Search for the cell housing the specified text and yield its (x, y) center coordinate. 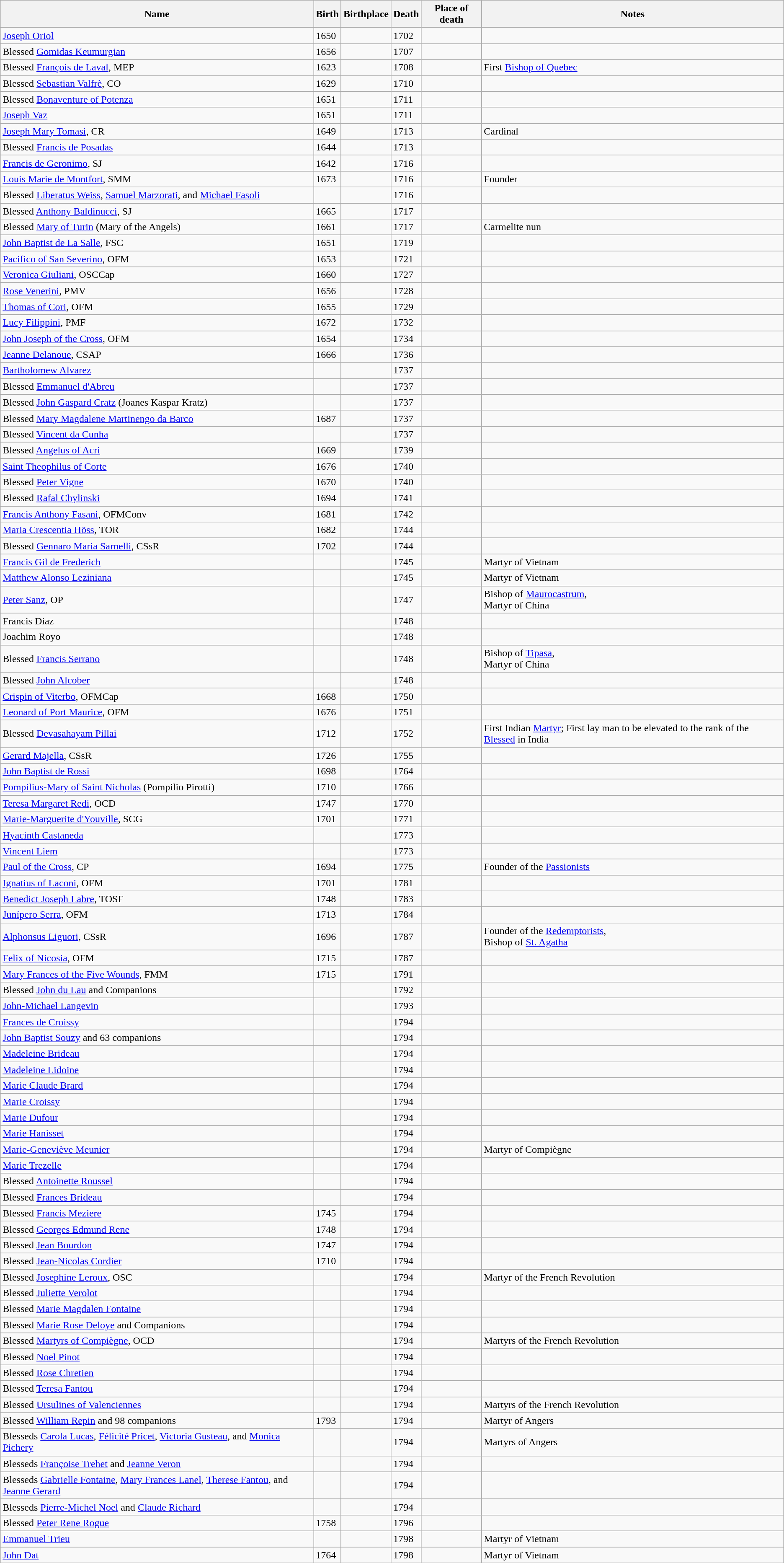
1721 (406, 259)
Blessed Frances Brideau (157, 1197)
1672 (328, 323)
Peter Sanz, OP (157, 599)
John Baptist de Rossi (157, 771)
1775 (406, 867)
Blessed William Repin and 98 companions (157, 1421)
1726 (328, 756)
Junípero Serra, OFM (157, 915)
1728 (406, 291)
Martyr of Angers (632, 1421)
1781 (406, 883)
John Baptist Souzy and 63 companions (157, 1038)
Martyr of Compiègne (632, 1149)
Felix of Nicosia, OFM (157, 958)
Blessed Anthony Baldinucci, SJ (157, 211)
Name (157, 14)
Veronica Giuliani, OSCCap (157, 275)
Carmelite nun (632, 227)
1791 (406, 974)
1755 (406, 756)
Mary Frances of the Five Wounds, FMM (157, 974)
1653 (328, 259)
Blessed Rafal Chylinski (157, 498)
Benedict Joseph Labre, TOSF (157, 899)
Bishop of Maurocastrum,Martyr of China (632, 599)
1682 (328, 530)
Blessed Antoinette Roussel (157, 1181)
Crispin of Viterbo, OFMCap (157, 696)
Birthplace (366, 14)
Teresa Margaret Redi, OCD (157, 803)
Blessed Angelus of Acri (157, 450)
1687 (328, 418)
1792 (406, 990)
Cardinal (632, 131)
Blessed Martyrs of Compiègne, OCD (157, 1341)
Founder of the Passionists (632, 867)
1708 (406, 67)
1669 (328, 450)
Blessed Francis Serrano (157, 659)
Blessed Peter Vigne (157, 482)
Madeleine Brideau (157, 1054)
John Dat (157, 1555)
Marie-Geneviève Meunier (157, 1149)
Louis Marie de Montfort, SMM (157, 179)
Blessed Devasahayam Pillai (157, 733)
Madeleine Lidoine (157, 1070)
Marie-Marguerite d'Youville, SCG (157, 819)
1729 (406, 307)
Blesseds Françoise Trehet and Jeanne Veron (157, 1464)
1644 (328, 147)
Blessed Ursulines of Valenciennes (157, 1405)
Joseph Vaz (157, 115)
Blessed Teresa Fantou (157, 1389)
Francis Gil de Frederich (157, 562)
1736 (406, 355)
Francis Diaz (157, 621)
Joachim Royo (157, 637)
Marie Hanisset (157, 1133)
Marie Dufour (157, 1118)
1727 (406, 275)
1665 (328, 211)
Francis Anthony Fasani, OFMConv (157, 514)
1741 (406, 498)
Jeanne Delanoue, CSAP (157, 355)
Emmanuel Trieu (157, 1539)
Martyrs of Angers (632, 1442)
Blessed Francis de Posadas (157, 147)
Hyacinth Castaneda (157, 835)
Joseph Mary Tomasi, CR (157, 131)
1771 (406, 819)
1654 (328, 339)
1758 (328, 1523)
Blessed Mary Magdalene Martinengo da Barco (157, 418)
Marie Croissy (157, 1102)
1783 (406, 899)
1712 (328, 733)
Blesseds Gabrielle Fontaine, Mary Frances Lanel, Therese Fantou, and Jeanne Gerard (157, 1485)
Blessed Peter Rene Rogue (157, 1523)
Bartholomew Alvarez (157, 370)
John Baptist de La Salle, FSC (157, 243)
Birth (328, 14)
Blessed François de Laval, MEP (157, 67)
Blessed Noel Pinot (157, 1357)
Blessed Juliette Verolot (157, 1293)
1655 (328, 307)
Blessed Francis Meziere (157, 1213)
1751 (406, 712)
Rose Venerini, PMV (157, 291)
Blessed Liberatus Weiss, Samuel Marzorati, and Michael Fasoli (157, 195)
1696 (328, 936)
1742 (406, 514)
Blessed Emmanuel d'Abreu (157, 386)
1661 (328, 227)
Founder (632, 179)
First Indian Martyr; First lay man to be elevated to the rank of the Blessed in India (632, 733)
Blessed Vincent da Cunha (157, 434)
First Bishop of Quebec (632, 67)
1770 (406, 803)
Blessed Gomidas Keumurgian (157, 52)
Marie Trezelle (157, 1165)
Bishop of Tipasa,Martyr of China (632, 659)
Pacifico of San Severino, OFM (157, 259)
Ignatius of Laconi, OFM (157, 883)
Matthew Alonso Leziniana (157, 578)
Thomas of Cori, OFM (157, 307)
Blessed Josephine Leroux, OSC (157, 1277)
Alphonsus Liguori, CSsR (157, 936)
Blessed Jean Bourdon (157, 1245)
1670 (328, 482)
Blesseds Pierre-Michel Noel and Claude Richard (157, 1507)
Blesseds Carola Lucas, Félicité Pricet, Victoria Gusteau, and Monica Pichery (157, 1442)
John Joseph of the Cross, OFM (157, 339)
1707 (406, 52)
1660 (328, 275)
Founder of the Redemptorists,Bishop of St. Agatha (632, 936)
Martyr of the French Revolution (632, 1277)
1642 (328, 163)
1666 (328, 355)
1668 (328, 696)
Maria Crescentia Höss, TOR (157, 530)
Notes (632, 14)
Saint Theophilus of Corte (157, 466)
Blessed Mary of Turin (Mary of the Angels) (157, 227)
Blessed Marie Magdalen Fontaine (157, 1309)
Frances de Croissy (157, 1022)
1734 (406, 339)
1784 (406, 915)
1650 (328, 36)
1673 (328, 179)
Blessed Rose Chretien (157, 1373)
1681 (328, 514)
Joseph Oriol (157, 36)
Blessed Bonaventure of Potenza (157, 99)
Blessed Gennaro Maria Sarnelli, CSsR (157, 546)
Blessed John du Lau and Companions (157, 990)
Gerard Majella, CSsR (157, 756)
1629 (328, 83)
1750 (406, 696)
Marie Claude Brard (157, 1086)
Leonard of Port Maurice, OFM (157, 712)
1732 (406, 323)
1649 (328, 131)
Francis de Geronimo, SJ (157, 163)
1719 (406, 243)
1698 (328, 771)
Place of death (451, 14)
John-Michael Langevin (157, 1006)
Death (406, 14)
Blessed Marie Rose Deloye and Companions (157, 1325)
1752 (406, 733)
Blessed John Alcober (157, 680)
1766 (406, 787)
Blessed Sebastian Valfrè, CO (157, 83)
1796 (406, 1523)
Pompilius-Mary of Saint Nicholas (Pompilio Pirotti) (157, 787)
Paul of the Cross, CP (157, 867)
Vincent Liem (157, 851)
Blessed Jean-Nicolas Cordier (157, 1261)
1623 (328, 67)
1739 (406, 450)
Blessed Georges Edmund Rene (157, 1229)
Blessed John Gaspard Cratz (Joanes Kaspar Kratz) (157, 402)
Lucy Filippini, PMF (157, 323)
